From the cell containing the given text, extract its center point as (x, y) coordinate. 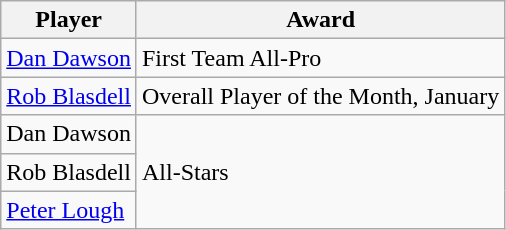
First Team All-Pro (320, 58)
Peter Lough (69, 210)
Award (320, 20)
Player (69, 20)
Overall Player of the Month, January (320, 96)
All-Stars (320, 172)
